Pinpoint the cell where the given text exists, returning its [x, y] midpoint coordinate. 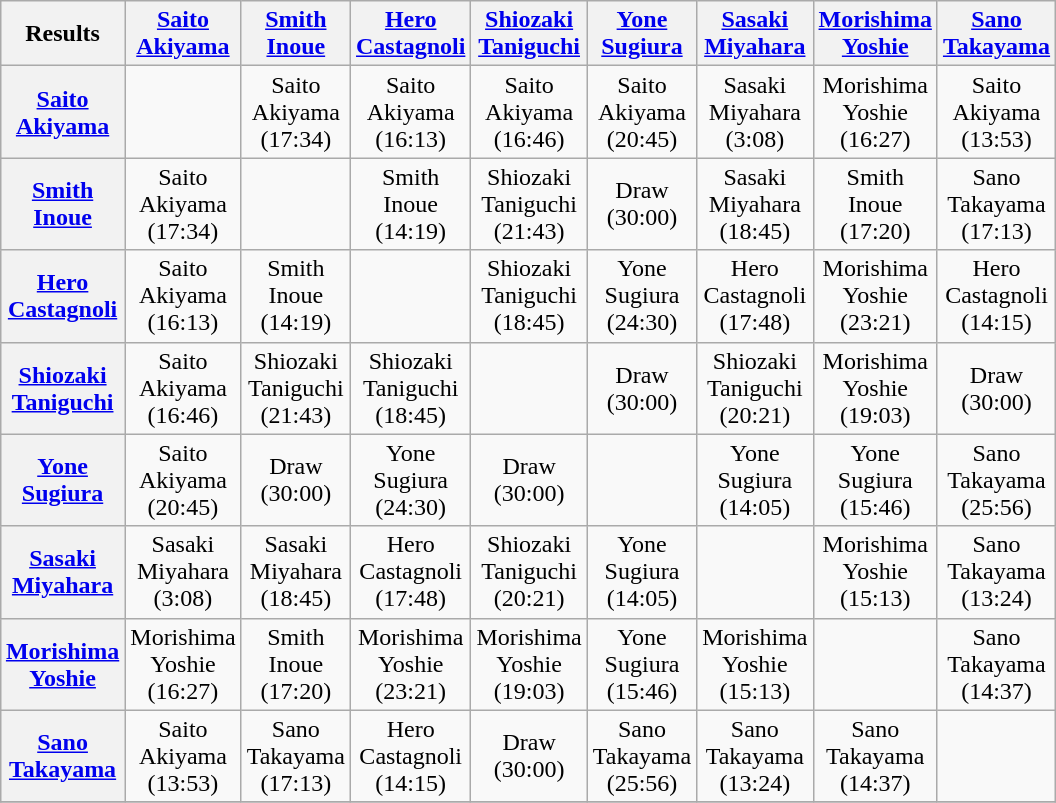
Results [62, 34]
